Extract the [x, y] coordinate from the center of the cell holding the provided text.  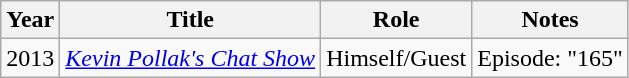
Title [190, 20]
Role [396, 20]
Himself/Guest [396, 58]
Year [30, 20]
Kevin Pollak's Chat Show [190, 58]
Notes [550, 20]
2013 [30, 58]
Episode: "165" [550, 58]
